Capture the cell that displays the provided text and extract its [X, Y] central coordinate. 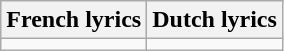
Dutch lyrics [215, 20]
French lyrics [74, 20]
